Output the (x, y) coordinate of the center of the cell containing the given text.  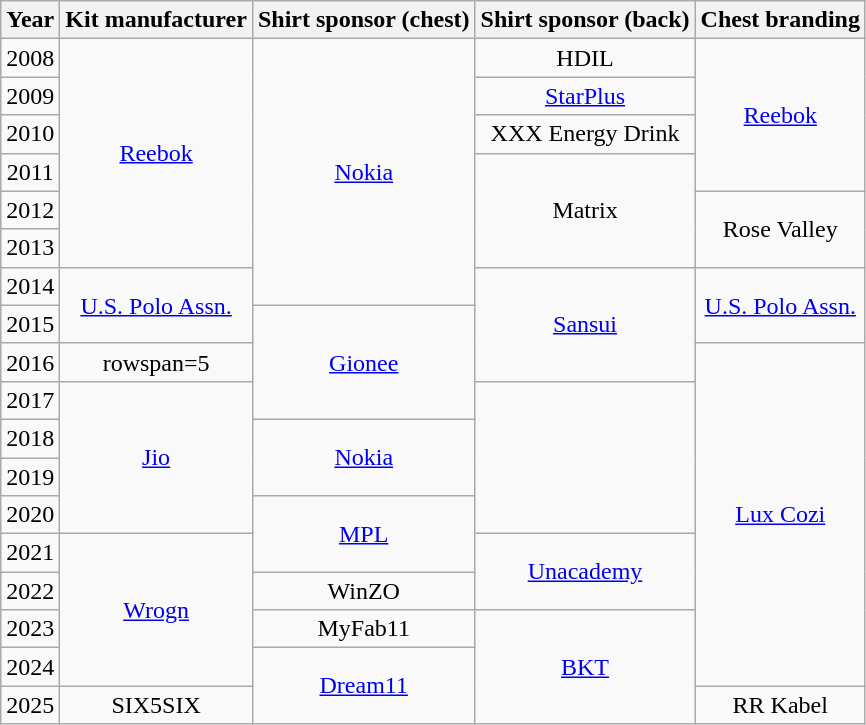
2021 (30, 553)
SIX5SIX (156, 705)
Rose Valley (780, 229)
Year (30, 20)
2022 (30, 591)
2023 (30, 629)
Sansui (585, 324)
Dream11 (364, 686)
Unacademy (585, 572)
rowspan=5 (156, 362)
MyFab11 (364, 629)
Chest branding (780, 20)
2024 (30, 667)
RR Kabel (780, 705)
Kit manufacturer (156, 20)
HDIL (585, 58)
2016 (30, 362)
2011 (30, 172)
2012 (30, 210)
Matrix (585, 210)
2010 (30, 134)
WinZO (364, 591)
2018 (30, 438)
Lux Cozi (780, 514)
BKT (585, 667)
Shirt sponsor (back) (585, 20)
2008 (30, 58)
2015 (30, 324)
2020 (30, 515)
Jio (156, 457)
Shirt sponsor (chest) (364, 20)
2013 (30, 248)
Wrogn (156, 610)
MPL (364, 534)
2025 (30, 705)
Gionee (364, 362)
2019 (30, 477)
StarPlus (585, 96)
2014 (30, 286)
2017 (30, 400)
2009 (30, 96)
XXX Energy Drink (585, 134)
